For the text-containing cell, return its midpoint in (X, Y) coordinate format. 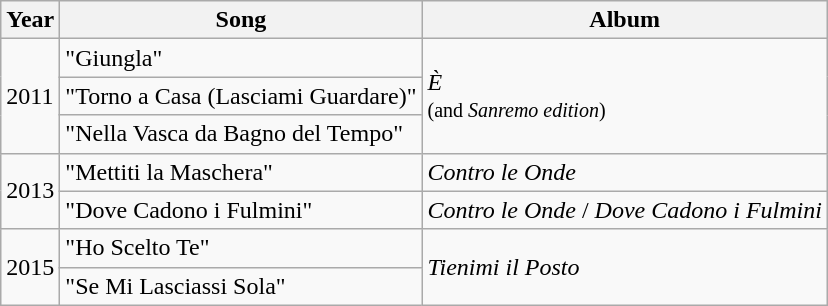
"Mettiti la Maschera" (241, 172)
2013 (30, 191)
Tienimi il Posto (624, 267)
Year (30, 20)
2011 (30, 96)
Song (241, 20)
"Nella Vasca da Bagno del Tempo" (241, 134)
"Torno a Casa (Lasciami Guardare)" (241, 96)
2015 (30, 267)
"Giungla" (241, 58)
"Se Mi Lasciassi Sola" (241, 286)
"Dove Cadono i Fulmini" (241, 210)
Contro le Onde / Dove Cadono i Fulmini (624, 210)
Contro le Onde (624, 172)
"Ho Scelto Te" (241, 248)
È(and Sanremo edition) (624, 96)
Album (624, 20)
